Identify which cell holds the provided text, then report its (X, Y) central coordinate. 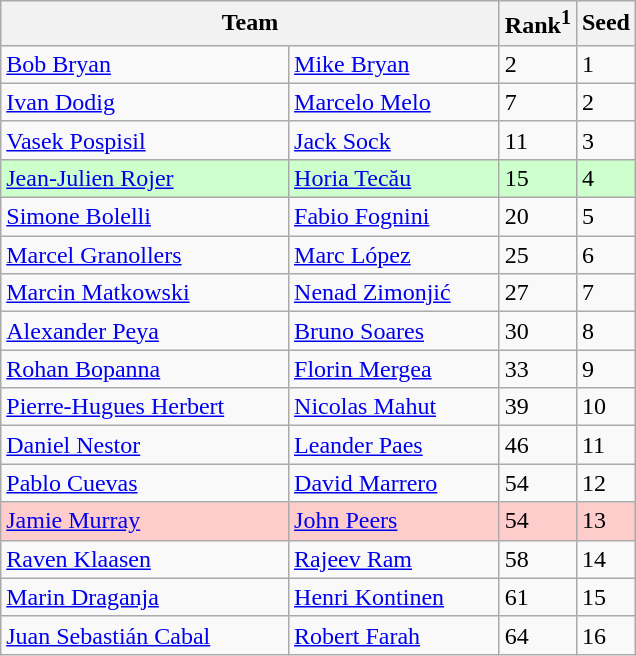
9 (606, 369)
Nenad Zimonjić (394, 293)
5 (606, 217)
16 (606, 635)
Rohan Bopanna (145, 369)
Robert Farah (394, 635)
Jamie Murray (145, 521)
Marin Draganja (145, 597)
61 (538, 597)
Fabio Fognini (394, 217)
Ivan Dodig (145, 102)
Bob Bryan (145, 64)
Raven Klaasen (145, 559)
Mike Bryan (394, 64)
Rank1 (538, 24)
Daniel Nestor (145, 445)
8 (606, 331)
13 (606, 521)
6 (606, 255)
27 (538, 293)
58 (538, 559)
Horia Tecău (394, 178)
Vasek Pospisil (145, 140)
39 (538, 407)
Rajeev Ram (394, 559)
4 (606, 178)
25 (538, 255)
1 (606, 64)
30 (538, 331)
John Peers (394, 521)
Juan Sebastián Cabal (145, 635)
Jean-Julien Rojer (145, 178)
64 (538, 635)
20 (538, 217)
Simone Bolelli (145, 217)
33 (538, 369)
Pablo Cuevas (145, 483)
Marcelo Melo (394, 102)
Marcel Granollers (145, 255)
46 (538, 445)
Marcin Matkowski (145, 293)
David Marrero (394, 483)
Jack Sock (394, 140)
Florin Mergea (394, 369)
Nicolas Mahut (394, 407)
12 (606, 483)
Leander Paes (394, 445)
Seed (606, 24)
Alexander Peya (145, 331)
3 (606, 140)
Pierre-Hugues Herbert (145, 407)
Bruno Soares (394, 331)
14 (606, 559)
Henri Kontinen (394, 597)
10 (606, 407)
Team (250, 24)
Marc López (394, 255)
